Scan for the cell matching the given text and deliver its (X, Y) coordinate at center. 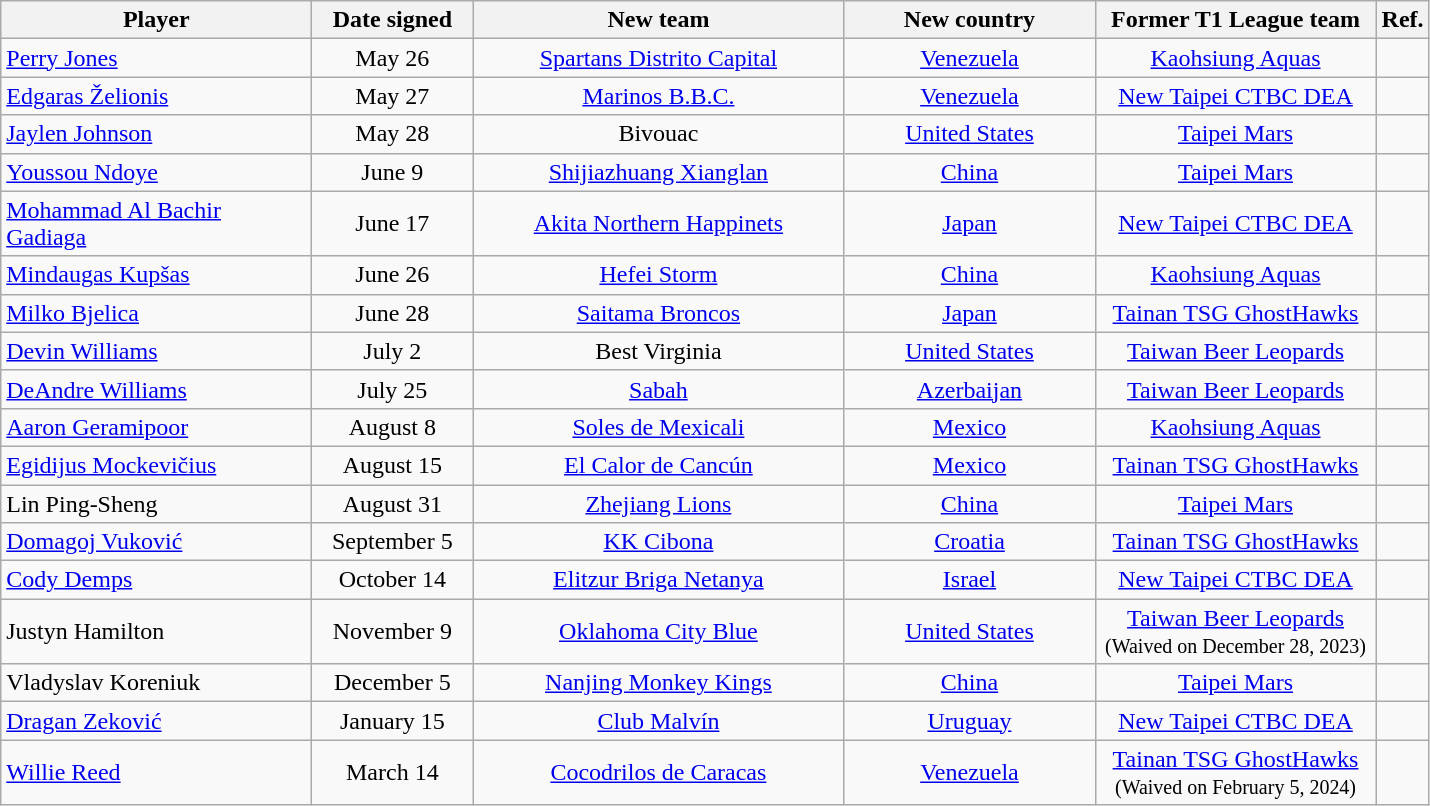
August 31 (392, 503)
Uruguay (970, 721)
Cocodrilos de Caracas (658, 772)
Former T1 League team (1236, 20)
New country (970, 20)
Oklahoma City Blue (658, 632)
August 8 (392, 427)
DeAndre Williams (156, 389)
Tainan TSG GhostHawks(Waived on February 5, 2024) (1236, 772)
KK Cibona (658, 542)
May 28 (392, 134)
October 14 (392, 580)
Perry Jones (156, 58)
Taiwan Beer Leopards(Waived on December 28, 2023) (1236, 632)
Lin Ping-Sheng (156, 503)
June 26 (392, 275)
January 15 (392, 721)
May 27 (392, 96)
Zhejiang Lions (658, 503)
Akita Northern Happinets (658, 224)
December 5 (392, 683)
Devin Williams (156, 351)
Jaylen Johnson (156, 134)
Cody Demps (156, 580)
Domagoj Vuković (156, 542)
Date signed (392, 20)
Milko Bjelica (156, 313)
Croatia (970, 542)
Marinos B.B.C. (658, 96)
Egidijus Mockevičius (156, 465)
Best Virginia (658, 351)
Edgaras Želionis (156, 96)
June 28 (392, 313)
Azerbaijan (970, 389)
El Calor de Cancún (658, 465)
Sabah (658, 389)
Vladyslav Koreniuk (156, 683)
November 9 (392, 632)
Saitama Broncos (658, 313)
Justyn Hamilton (156, 632)
Aaron Geramipoor (156, 427)
Player (156, 20)
Willie Reed (156, 772)
May 26 (392, 58)
June 17 (392, 224)
Shijiazhuang Xianglan (658, 172)
Israel (970, 580)
June 9 (392, 172)
Mohammad Al Bachir Gadiaga (156, 224)
Nanjing Monkey Kings (658, 683)
Soles de Mexicali (658, 427)
Bivouac (658, 134)
Club Malvín (658, 721)
March 14 (392, 772)
July 25 (392, 389)
July 2 (392, 351)
Dragan Zeković (156, 721)
Spartans Distrito Capital (658, 58)
Ref. (1402, 20)
Youssou Ndoye (156, 172)
September 5 (392, 542)
New team (658, 20)
Mindaugas Kupšas (156, 275)
Hefei Storm (658, 275)
Elitzur Briga Netanya (658, 580)
August 15 (392, 465)
